Return the (X, Y) coordinate for the center point of the cell that contains the specified text.  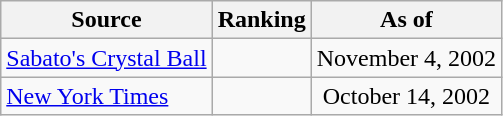
New York Times (106, 96)
Sabato's Crystal Ball (106, 58)
October 14, 2002 (406, 96)
Ranking (262, 20)
Source (106, 20)
November 4, 2002 (406, 58)
As of (406, 20)
